Search for the cell housing the specified text and yield its [x, y] center coordinate. 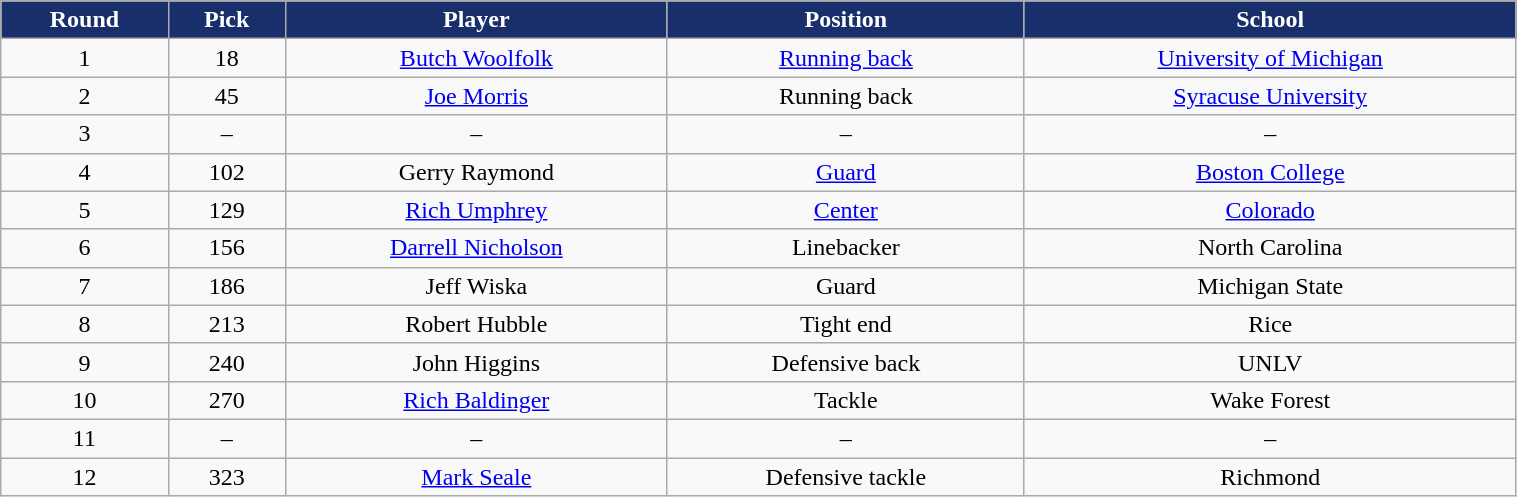
Colorado [1270, 210]
8 [84, 324]
102 [226, 172]
1 [84, 58]
213 [226, 324]
11 [84, 438]
Joe Morris [476, 96]
Tackle [846, 400]
UNLV [1270, 362]
Position [846, 20]
Butch Woolfolk [476, 58]
Darrell Nicholson [476, 248]
10 [84, 400]
Boston College [1270, 172]
Jeff Wiska [476, 286]
Round [84, 20]
2 [84, 96]
5 [84, 210]
3 [84, 134]
12 [84, 477]
Rich Baldinger [476, 400]
Linebacker [846, 248]
Gerry Raymond [476, 172]
Syracuse University [1270, 96]
Defensive back [846, 362]
Center [846, 210]
9 [84, 362]
4 [84, 172]
129 [226, 210]
Pick [226, 20]
323 [226, 477]
270 [226, 400]
18 [226, 58]
Rich Umphrey [476, 210]
University of Michigan [1270, 58]
45 [226, 96]
Michigan State [1270, 286]
156 [226, 248]
Player [476, 20]
6 [84, 248]
Rice [1270, 324]
School [1270, 20]
Mark Seale [476, 477]
Defensive tackle [846, 477]
Richmond [1270, 477]
John Higgins [476, 362]
Tight end [846, 324]
Wake Forest [1270, 400]
240 [226, 362]
186 [226, 286]
Robert Hubble [476, 324]
7 [84, 286]
North Carolina [1270, 248]
